Scan for the cell matching the given text and deliver its [x, y] coordinate at center. 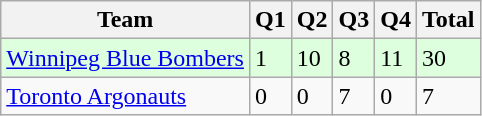
Q2 [312, 20]
10 [312, 58]
Q3 [354, 20]
Team [126, 20]
Toronto Argonauts [126, 96]
Q4 [396, 20]
1 [270, 58]
30 [448, 58]
Winnipeg Blue Bombers [126, 58]
Q1 [270, 20]
11 [396, 58]
8 [354, 58]
Total [448, 20]
